Return [X, Y] of the center of cell containing provided text 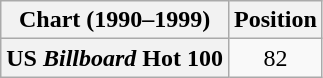
Chart (1990–1999) [115, 20]
Position [276, 20]
US Billboard Hot 100 [115, 58]
82 [276, 58]
